Detect which cell encompasses the target text, then output its (X, Y) center coordinate. 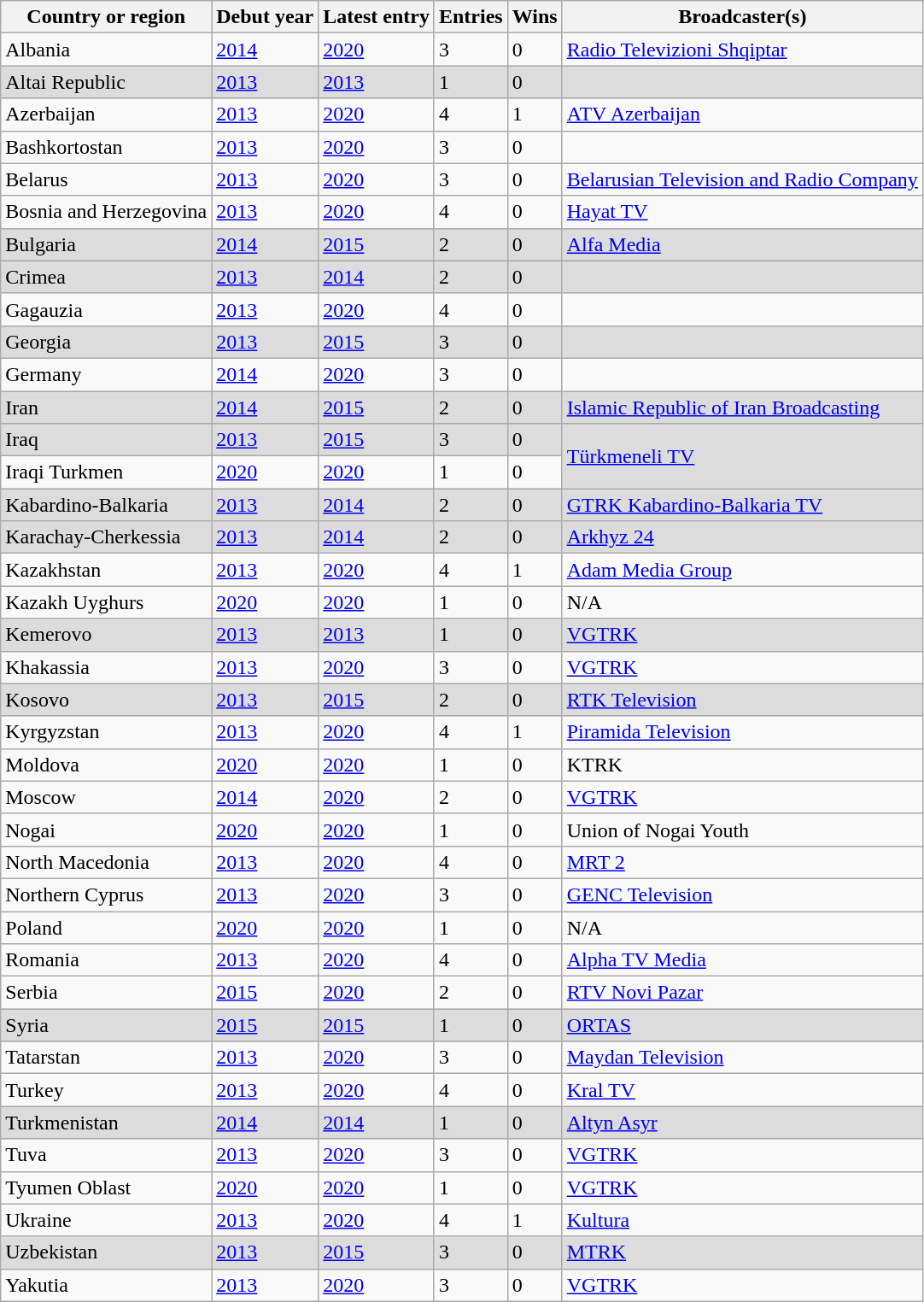
Kazakhstan (106, 570)
Iran (106, 408)
Bosnia and Herzegovina (106, 212)
GTRK Kabardino-Balkaria TV (742, 505)
Crimea (106, 277)
Kyrgyzstan (106, 732)
Arkhyz 24 (742, 537)
Karachay-Cherkessia (106, 537)
Alfa Media (742, 244)
Yakutia (106, 1285)
Bashkortostan (106, 147)
Moscow (106, 797)
Germany (106, 374)
MTRK (742, 1252)
ORTAS (742, 1025)
Turkey (106, 1090)
Gagauzia (106, 309)
MRT 2 (742, 862)
RTK Television (742, 700)
Uzbekistan (106, 1252)
Debut year (265, 17)
Latest entry (377, 17)
Entries (471, 17)
Albania (106, 50)
Hayat TV (742, 212)
Romania (106, 960)
Moldova (106, 765)
Belarus (106, 179)
Altai Republic (106, 82)
Azerbaijan (106, 114)
Syria (106, 1025)
North Macedonia (106, 862)
Iraqi Turkmen (106, 472)
Georgia (106, 342)
Iraq (106, 440)
Tuva (106, 1155)
Tyumen Oblast (106, 1188)
Türkmeneli TV (742, 456)
Bulgaria (106, 244)
Nogai (106, 830)
Khakassia (106, 667)
Kemerovo (106, 635)
Union of Nogai Youth (742, 830)
GENC Television (742, 894)
Tatarstan (106, 1058)
Kazakh Uyghurs (106, 602)
Maydan Television (742, 1058)
Adam Media Group (742, 570)
Kabardino-Balkaria (106, 505)
Kultura (742, 1220)
Poland (106, 927)
Alpha TV Media (742, 960)
Islamic Republic of Iran Broadcasting (742, 408)
Wins (535, 17)
Belarusian Television and Radio Company (742, 179)
Serbia (106, 993)
RTV Novi Pazar (742, 993)
Northern Cyprus (106, 894)
Kosovo (106, 700)
Ukraine (106, 1220)
Turkmenistan (106, 1123)
ATV Azerbaijan (742, 114)
Radio Televizioni Shqiptar (742, 50)
Country or region (106, 17)
Piramida Television (742, 732)
Altyn Asyr (742, 1123)
Kral TV (742, 1090)
KTRK (742, 765)
Broadcaster(s) (742, 17)
